Detect which cell encompasses the target text, then output its [X, Y] center coordinate. 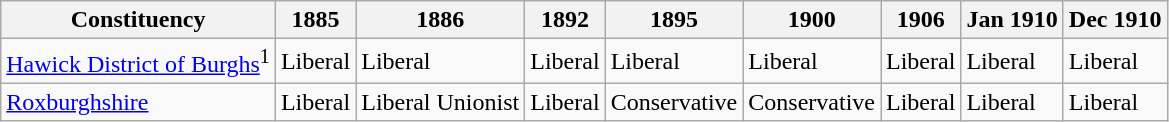
1906 [920, 20]
1895 [674, 20]
Liberal Unionist [440, 102]
1885 [315, 20]
Dec 1910 [1115, 20]
1886 [440, 20]
1900 [812, 20]
Constituency [138, 20]
Jan 1910 [1012, 20]
1892 [565, 20]
Hawick District of Burghs1 [138, 62]
Roxburghshire [138, 102]
